Determine the [X, Y] coordinate at the center of the cell enclosing the given text.  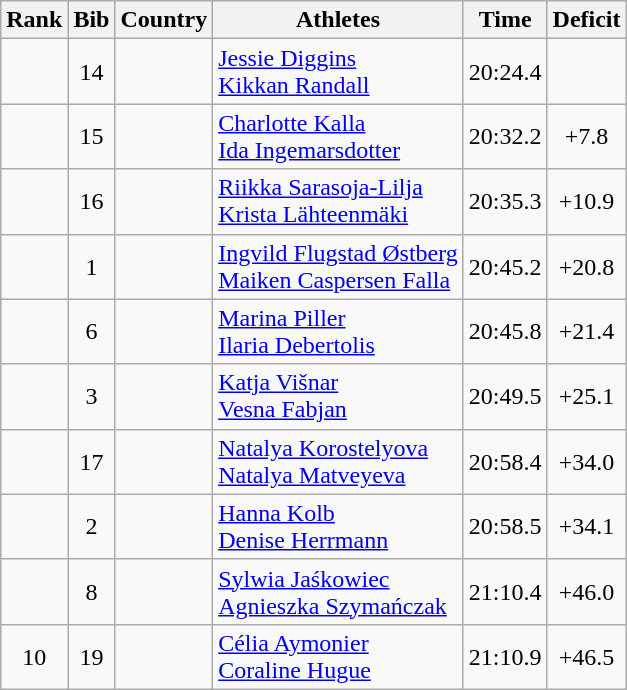
20:32.2 [505, 136]
20:58.5 [505, 526]
20:49.5 [505, 396]
2 [92, 526]
6 [92, 332]
Katja VišnarVesna Fabjan [338, 396]
20:45.2 [505, 266]
20:35.3 [505, 202]
Ingvild Flugstad ØstbergMaiken Caspersen Falla [338, 266]
+25.1 [586, 396]
20:58.4 [505, 462]
Jessie DigginsKikkan Randall [338, 72]
Time [505, 20]
+20.8 [586, 266]
Bib [92, 20]
Rank [34, 20]
+34.0 [586, 462]
8 [92, 592]
+34.1 [586, 526]
19 [92, 656]
Country [164, 20]
Hanna KolbDenise Herrmann [338, 526]
+7.8 [586, 136]
15 [92, 136]
20:24.4 [505, 72]
3 [92, 396]
21:10.9 [505, 656]
Deficit [586, 20]
Marina PillerIlaria Debertolis [338, 332]
Natalya KorostelyovaNatalya Matveyeva [338, 462]
Athletes [338, 20]
21:10.4 [505, 592]
14 [92, 72]
Riikka Sarasoja-LiljaKrista Lähteenmäki [338, 202]
Charlotte KallaIda Ingemarsdotter [338, 136]
10 [34, 656]
+46.0 [586, 592]
+46.5 [586, 656]
16 [92, 202]
1 [92, 266]
+21.4 [586, 332]
+10.9 [586, 202]
17 [92, 462]
Sylwia JaśkowiecAgnieszka Szymańczak [338, 592]
20:45.8 [505, 332]
Célia AymonierCoraline Hugue [338, 656]
